For the text-containing cell, return its midpoint in [x, y] coordinate format. 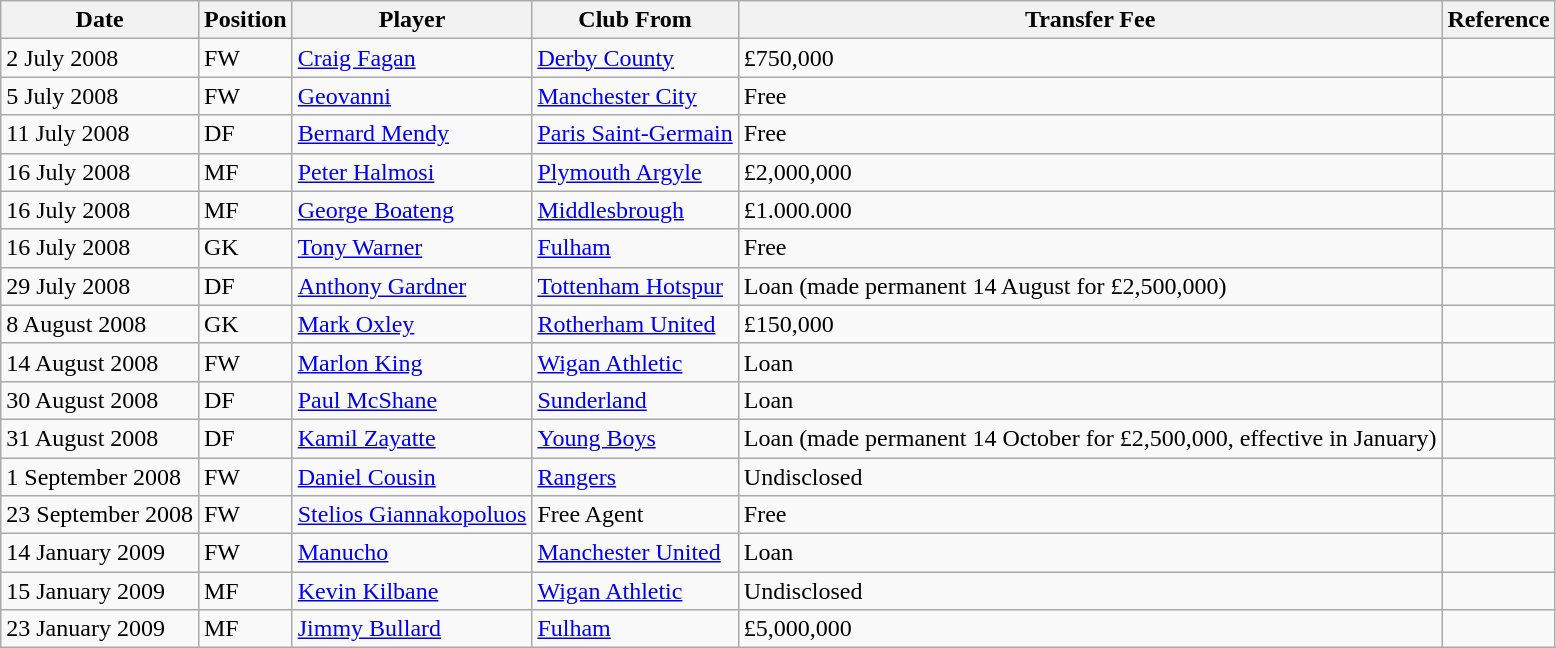
Transfer Fee [1090, 20]
1 September 2008 [100, 477]
2 July 2008 [100, 58]
Anthony Gardner [412, 286]
Manchester United [635, 553]
Kevin Kilbane [412, 591]
Manchester City [635, 96]
Sunderland [635, 400]
Player [412, 20]
8 August 2008 [100, 324]
5 July 2008 [100, 96]
Rotherham United [635, 324]
Bernard Mendy [412, 134]
Plymouth Argyle [635, 172]
Stelios Giannakopoluos [412, 515]
Paul McShane [412, 400]
Manucho [412, 553]
14 August 2008 [100, 362]
30 August 2008 [100, 400]
Jimmy Bullard [412, 629]
Young Boys [635, 438]
Reference [1498, 20]
Kamil Zayatte [412, 438]
Geovanni [412, 96]
Tottenham Hotspur [635, 286]
Derby County [635, 58]
31 August 2008 [100, 438]
11 July 2008 [100, 134]
Marlon King [412, 362]
£2,000,000 [1090, 172]
Tony Warner [412, 248]
Rangers [635, 477]
Paris Saint-Germain [635, 134]
Daniel Cousin [412, 477]
Peter Halmosi [412, 172]
£750,000 [1090, 58]
£1.000.000 [1090, 210]
23 September 2008 [100, 515]
Loan (made permanent 14 August for £2,500,000) [1090, 286]
29 July 2008 [100, 286]
£150,000 [1090, 324]
Mark Oxley [412, 324]
Loan (made permanent 14 October for £2,500,000, effective in January) [1090, 438]
£5,000,000 [1090, 629]
23 January 2009 [100, 629]
George Boateng [412, 210]
Free Agent [635, 515]
14 January 2009 [100, 553]
15 January 2009 [100, 591]
Craig Fagan [412, 58]
Position [245, 20]
Date [100, 20]
Club From [635, 20]
Middlesbrough [635, 210]
